Extract the [X, Y] coordinate from the center of the cell holding the provided text.  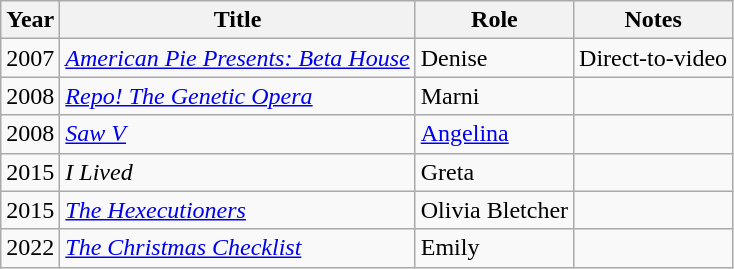
2007 [30, 58]
Marni [494, 96]
American Pie Presents: Beta House [238, 58]
Denise [494, 58]
Greta [494, 172]
The Christmas Checklist [238, 248]
Saw V [238, 134]
Role [494, 20]
2022 [30, 248]
Angelina [494, 134]
Emily [494, 248]
The Hexecutioners [238, 210]
Olivia Bletcher [494, 210]
Repo! The Genetic Opera [238, 96]
Direct-to-video [654, 58]
I Lived [238, 172]
Notes [654, 20]
Year [30, 20]
Title [238, 20]
